From the cell containing the given text, extract its center point as (x, y) coordinate. 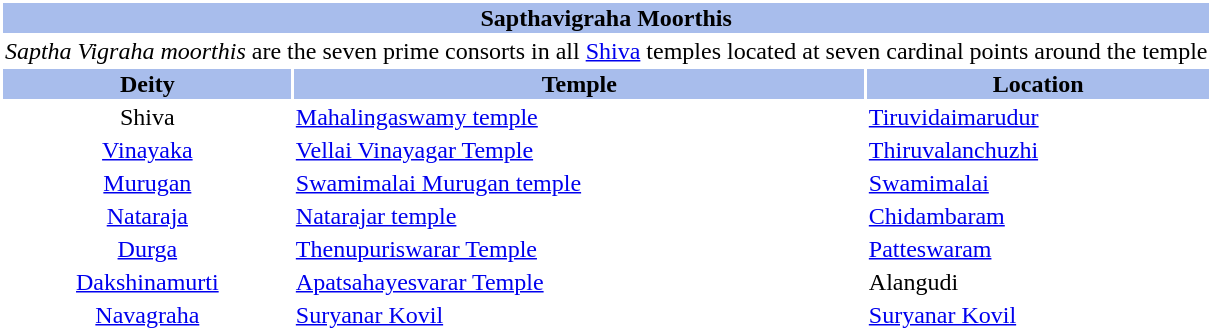
Shiva (147, 117)
Natarajar temple (579, 216)
Thiruvalanchuzhi (1038, 150)
Mahalingaswamy temple (579, 117)
Vinayaka (147, 150)
Dakshinamurti (147, 282)
Nataraja (147, 216)
Sapthavigraha Moorthis (606, 18)
Swamimalai Murugan temple (579, 183)
Apatsahayesvarar Temple (579, 282)
Deity (147, 84)
Saptha Vigraha moorthis are the seven prime consorts in all Shiva temples located at seven cardinal points around the temple (606, 51)
Navagraha (147, 315)
Thenupuriswarar Temple (579, 249)
Alangudi (1038, 282)
Location (1038, 84)
Temple (579, 84)
Chidambaram (1038, 216)
Patteswaram (1038, 249)
Swamimalai (1038, 183)
Murugan (147, 183)
Tiruvidaimarudur (1038, 117)
Vellai Vinayagar Temple (579, 150)
Durga (147, 249)
